Detect which cell encompasses the target text, then output its [X, Y] center coordinate. 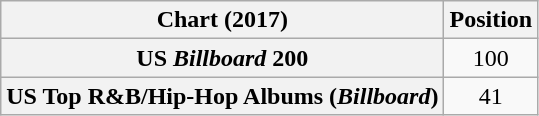
Position [491, 20]
100 [491, 58]
US Billboard 200 [222, 58]
41 [491, 96]
Chart (2017) [222, 20]
US Top R&B/Hip-Hop Albums (Billboard) [222, 96]
